Scan for the cell matching the given text and deliver its (x, y) coordinate at center. 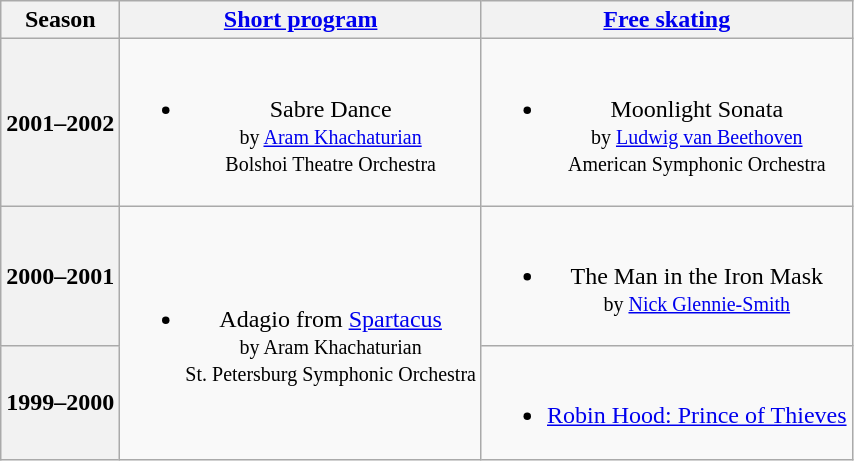
The Man in the Iron Mask by Nick Glennie-Smith (666, 276)
1999–2000 (60, 402)
2001–2002 (60, 122)
Robin Hood: Prince of Thieves (666, 402)
Sabre Dance by Aram Khachaturian Bolshoi Theatre Orchestra (301, 122)
Free skating (666, 20)
Moonlight Sonata by Ludwig van Beethoven American Symphonic Orchestra (666, 122)
Adagio from Spartacus by Aram Khachaturian St. Petersburg Symphonic Orchestra (301, 332)
2000–2001 (60, 276)
Season (60, 20)
Short program (301, 20)
